Extract the (x, y) coordinate from the center of the cell holding the provided text.  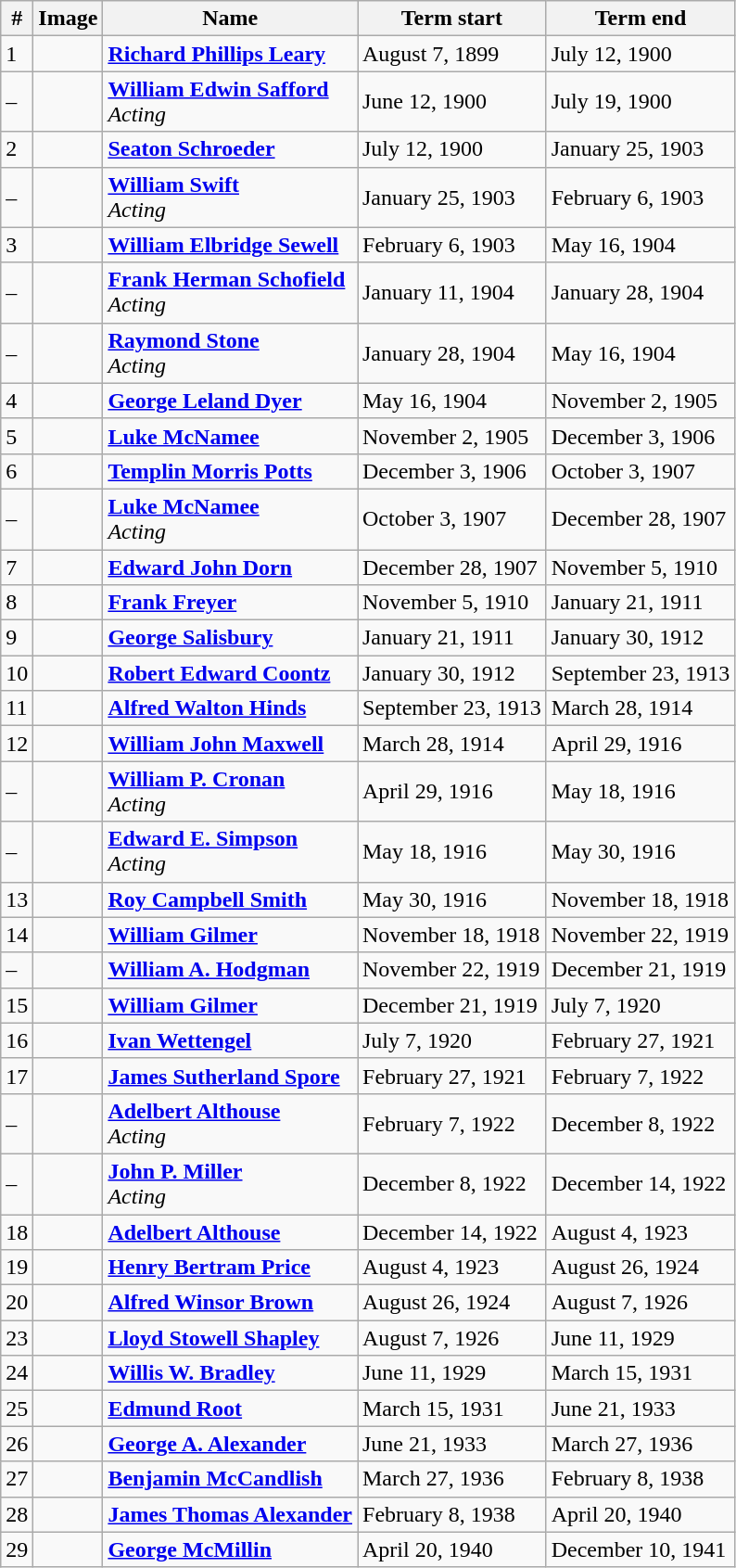
7 (17, 567)
15 (17, 1005)
George A. Alexander (230, 1444)
28 (17, 1514)
Frank Freyer (230, 603)
Henry Bertram Price (230, 1268)
William Swift Acting (230, 197)
3 (17, 245)
16 (17, 1040)
Edward John Dorn (230, 567)
19 (17, 1268)
8 (17, 603)
6 (17, 471)
Edmund Root (230, 1409)
January 11, 1904 (452, 293)
25 (17, 1409)
William John Maxwell (230, 744)
11 (17, 708)
James Thomas Alexander (230, 1514)
1 (17, 54)
5 (17, 436)
George Leland Dyer (230, 401)
Name (230, 19)
William P. Cronan Acting (230, 792)
14 (17, 935)
4 (17, 401)
William Edwin Safford Acting (230, 102)
Alfred Winsor Brown (230, 1303)
Alfred Walton Hinds (230, 708)
27 (17, 1479)
23 (17, 1338)
# (17, 19)
Roy Campbell Smith (230, 899)
Templin Morris Potts (230, 471)
Frank Herman Schofield Acting (230, 293)
Luke McNamee (230, 436)
Term start (452, 19)
James Sutherland Spore (230, 1076)
Robert Edward Coontz (230, 673)
Benjamin McCandlish (230, 1479)
August 7, 1899 (452, 54)
Image (69, 19)
Adelbert Althouse (230, 1232)
Ivan Wettengel (230, 1040)
17 (17, 1076)
Richard Phillips Leary (230, 54)
Raymond Stone Acting (230, 352)
George Salisbury (230, 638)
July 19, 1900 (641, 102)
William Elbridge Sewell (230, 245)
18 (17, 1232)
Term end (641, 19)
John P. Miller Acting (230, 1183)
December 10, 1941 (641, 1549)
2 (17, 149)
29 (17, 1549)
Lloyd Stowell Shapley (230, 1338)
10 (17, 673)
William A. Hodgman (230, 970)
Willis W. Bradley (230, 1373)
24 (17, 1373)
Adelbert Althouse Acting (230, 1124)
June 12, 1900 (452, 102)
Luke McNamee Acting (230, 519)
9 (17, 638)
12 (17, 744)
13 (17, 899)
Seaton Schroeder (230, 149)
Edward E. Simpson Acting (230, 851)
George McMillin (230, 1549)
26 (17, 1444)
20 (17, 1303)
